Return the (X, Y) coordinate for the center point of the cell that contains the specified text.  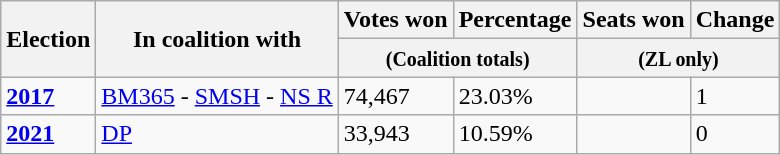
10.59% (515, 134)
In coalition with (217, 39)
0 (735, 134)
2021 (48, 134)
Votes won (396, 20)
23.03% (515, 96)
(Coalition totals) (458, 58)
DP (217, 134)
74,467 (396, 96)
Seats won (634, 20)
BM365 - SMSH - NS R (217, 96)
1 (735, 96)
Percentage (515, 20)
33,943 (396, 134)
Election (48, 39)
(ZL only) (678, 58)
2017 (48, 96)
Change (735, 20)
